Pinpoint the cell where the given text exists, returning its [x, y] midpoint coordinate. 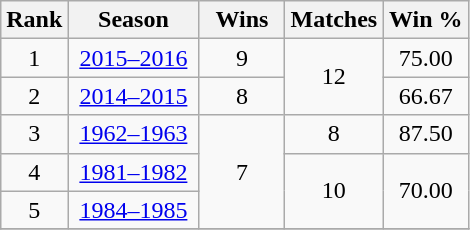
1 [34, 58]
3 [34, 134]
66.67 [426, 96]
75.00 [426, 58]
70.00 [426, 191]
Matches [334, 20]
4 [34, 172]
2014–2015 [134, 96]
1981–1982 [134, 172]
7 [242, 172]
5 [34, 210]
2015–2016 [134, 58]
10 [334, 191]
87.50 [426, 134]
12 [334, 77]
Wins [242, 20]
Rank [34, 20]
2 [34, 96]
Win % [426, 20]
Season [134, 20]
1962–1963 [134, 134]
9 [242, 58]
1984–1985 [134, 210]
